Extract the (x, y) coordinate from the center of the cell holding the provided text.  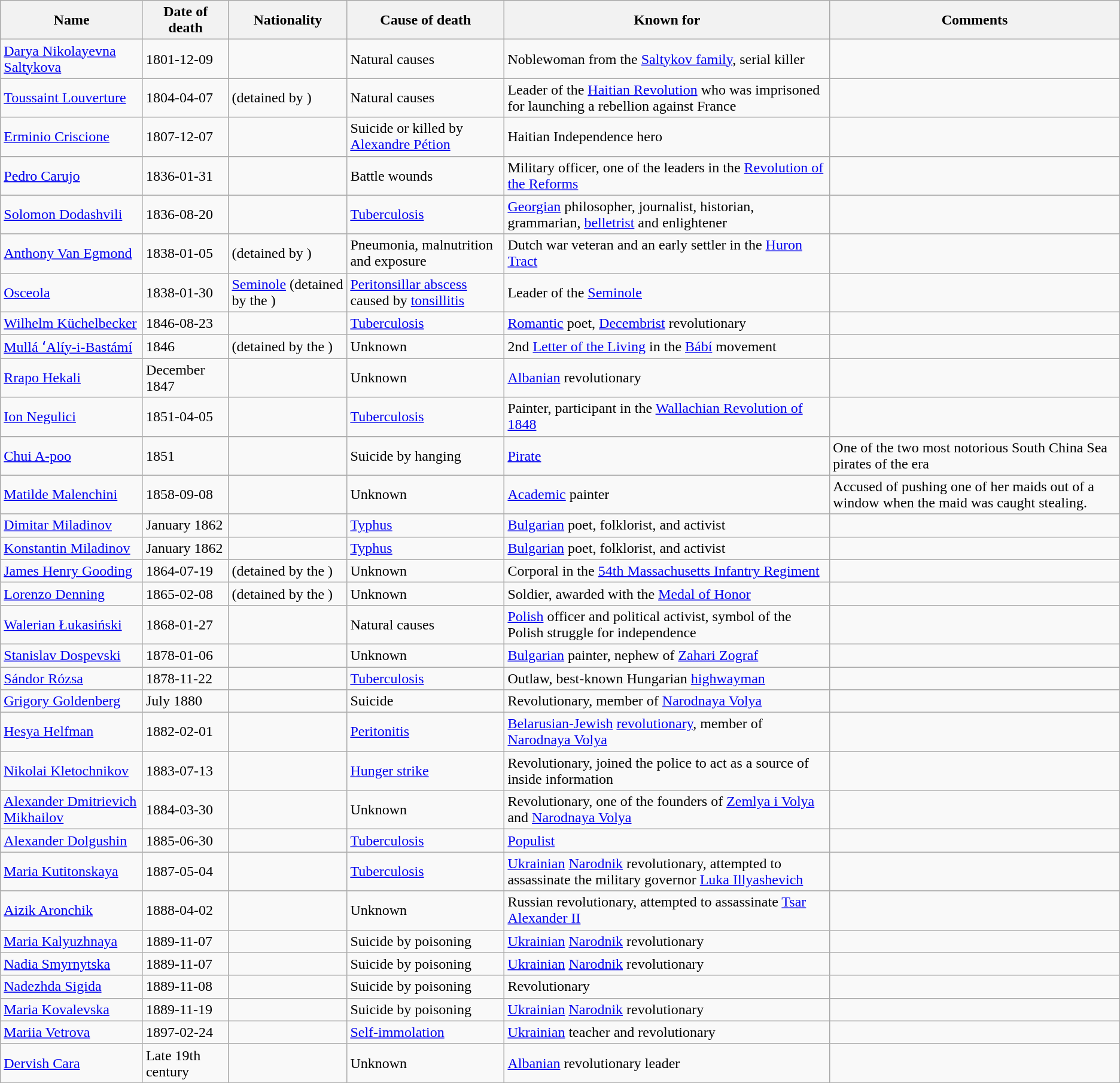
1807-12-07 (185, 136)
Pedro Carujo (72, 176)
Academic painter (667, 494)
Noblewoman from the Saltykov family, serial killer (667, 59)
1858-09-08 (185, 494)
Lorenzo Denning (72, 594)
Dutch war veteran and an early settler in the Huron Tract (667, 254)
Suicide by hanging (426, 456)
Peritonsillar abscess caused by tonsillitis (426, 292)
1838-01-30 (185, 292)
Revolutionary, joined the police to act as a source of inside information (667, 771)
Maria Kovalevska (72, 1009)
Soldier, awarded with the Medal of Honor (667, 594)
1883-07-13 (185, 771)
July 1880 (185, 701)
Polish officer and political activist, symbol of the Polish struggle for independence (667, 625)
Aizik Aronchik (72, 911)
1887-05-04 (185, 871)
Walerian Łukasiński (72, 625)
Belarusian-Jewish revolutionary, member of Narodnaya Volya (667, 732)
1882-02-01 (185, 732)
Outlaw, best-known Hungarian highwayman (667, 678)
Konstantin Miladinov (72, 548)
1846 (185, 346)
Mariia Vetrova (72, 1032)
1878-11-22 (185, 678)
1836-01-31 (185, 176)
Anthony Van Egmond (72, 254)
Erminio Criscione (72, 136)
Seminole (detained by the ) (288, 292)
Solomon Dodashvili (72, 214)
1836-08-20 (185, 214)
Chui A-poo (72, 456)
1888-04-02 (185, 911)
Mullá ʻAlíy-i-Bastámí (72, 346)
Revolutionary, member of Narodnaya Volya (667, 701)
Alexander Dmitrievich Mikhailov (72, 810)
December 1847 (185, 378)
1889-11-08 (185, 987)
Suicide (426, 701)
1851-04-05 (185, 416)
Rrapo Hekali (72, 378)
Late 19th century (185, 1063)
Ion Negulici (72, 416)
Suicide or killed by Alexandre Pétion (426, 136)
Toussaint Louverture (72, 98)
Romantic poet, Decembrist revolutionary (667, 323)
1851 (185, 456)
Alexander Dolgushin (72, 841)
Revolutionary (667, 987)
One of the two most notorious South China Sea pirates of the era (975, 456)
Known for (667, 20)
Peritonitis (426, 732)
Dimitar Miladinov (72, 525)
Osceola (72, 292)
Leader of the Haitian Revolution who was imprisoned for launching a rebellion against France (667, 98)
1838-01-05 (185, 254)
Darya Nikolayevna Saltykova (72, 59)
Albanian revolutionary (667, 378)
Date of death (185, 20)
Hesya Helfman (72, 732)
Grigory Goldenberg (72, 701)
Cause of death (426, 20)
Name (72, 20)
Military officer, one of the leaders in the Revolution of the Reforms (667, 176)
Nadia Smyrnytska (72, 964)
Ukrainian teacher and revolutionary (667, 1032)
Bulgarian painter, nephew of Zahari Zograf (667, 655)
1878-01-06 (185, 655)
Comments (975, 20)
James Henry Gooding (72, 571)
Accused of pushing one of her maids out of a window when the maid was caught stealing. (975, 494)
Stanislav Dospevski (72, 655)
1885-06-30 (185, 841)
Sándor Rózsa (72, 678)
2nd Letter of the Living in the Bábí movement (667, 346)
Maria Kalyuzhnaya (72, 941)
1868-01-27 (185, 625)
Nadezhda Sigida (72, 987)
Albanian revolutionary leader (667, 1063)
Hunger strike (426, 771)
Maria Kutitonskaya (72, 871)
Ukrainian Narodnik revolutionary, attempted to assassinate the military governor Luka Illyashevich (667, 871)
Dervish Cara (72, 1063)
Battle wounds (426, 176)
1804-04-07 (185, 98)
Corporal in the 54th Massachusetts Infantry Regiment (667, 571)
1884-03-30 (185, 810)
Russian revolutionary, attempted to assassinate Tsar Alexander II (667, 911)
Revolutionary, one of the founders of Zemlya i Volya and Narodnaya Volya (667, 810)
Nationality (288, 20)
1801-12-09 (185, 59)
Georgian philosopher, journalist, historian, grammarian, belletrist and enlightener (667, 214)
Pirate (667, 456)
Leader of the Seminole (667, 292)
Pneumonia, malnutrition and exposure (426, 254)
Populist (667, 841)
1865-02-08 (185, 594)
1846-08-23 (185, 323)
Matilde Malenchini (72, 494)
Haitian Independence hero (667, 136)
Nikolai Kletochnikov (72, 771)
1864-07-19 (185, 571)
Painter, participant in the Wallachian Revolution of 1848 (667, 416)
1897-02-24 (185, 1032)
1889-11-19 (185, 1009)
Wilhelm Küchelbecker (72, 323)
Self-immolation (426, 1032)
